Identify which cell holds the provided text, then report its (x, y) central coordinate. 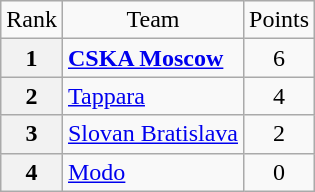
Rank (32, 20)
Slovan Bratislava (152, 134)
3 (32, 134)
0 (280, 172)
Points (280, 20)
6 (280, 58)
Modo (152, 172)
CSKA Moscow (152, 58)
Team (152, 20)
Tappara (152, 96)
1 (32, 58)
